Output the (X, Y) coordinate of the center of the cell containing the given text.  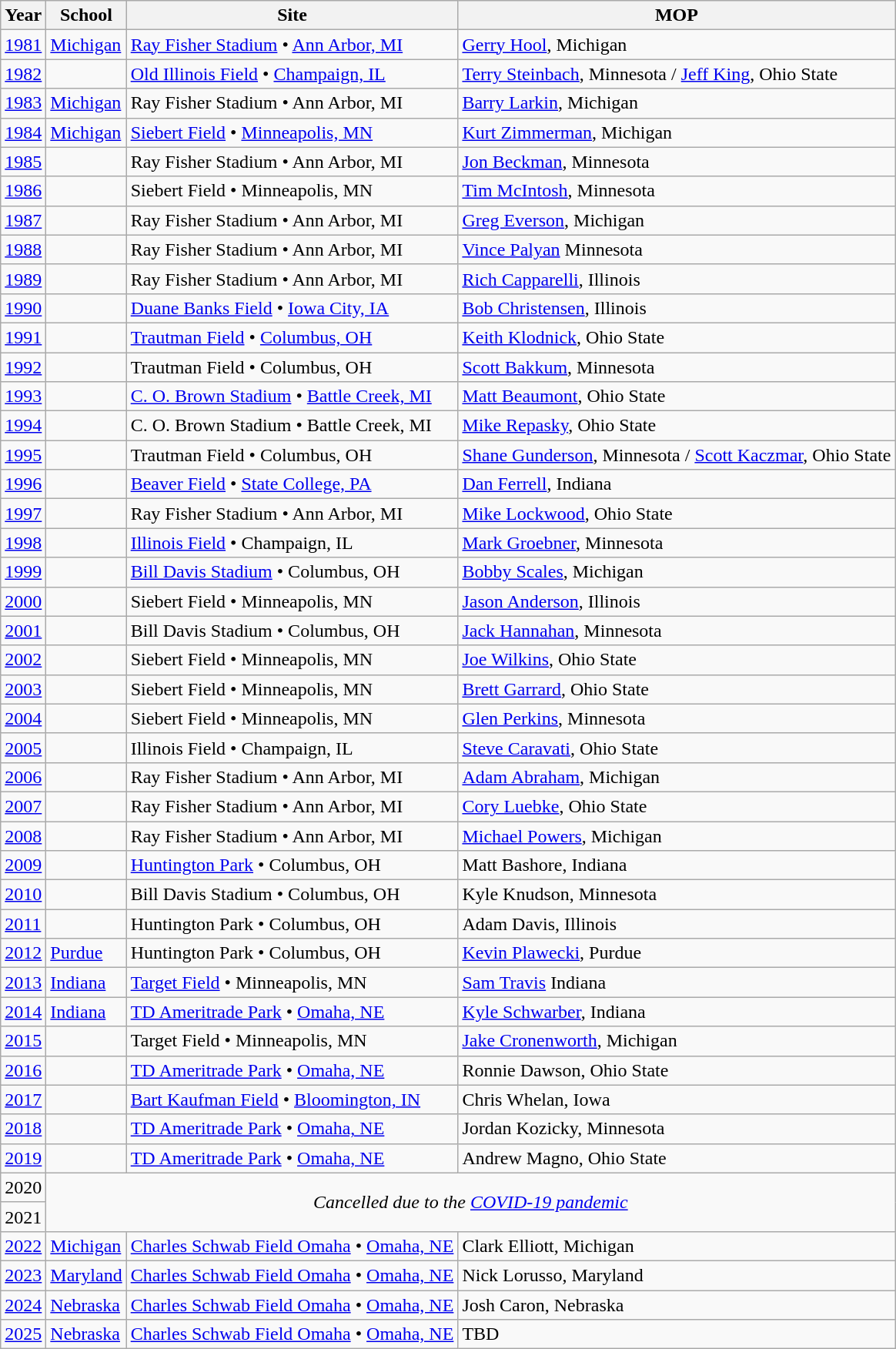
1991 (23, 337)
1982 (23, 74)
Sam Travis Indiana (677, 982)
2008 (23, 835)
2005 (23, 748)
Mike Lockwood, Ohio State (677, 514)
Bobby Scales, Michigan (677, 572)
2002 (23, 660)
Mike Repasky, Ohio State (677, 426)
Kyle Knudson, Minnesota (677, 895)
Matt Beaumont, Ohio State (677, 397)
1999 (23, 572)
1989 (23, 279)
Kyle Schwarber, Indiana (677, 1012)
Old Illinois Field • Champaign, IL (293, 74)
Ronnie Dawson, Ohio State (677, 1070)
Chris Whelan, Iowa (677, 1100)
2025 (23, 1334)
2006 (23, 777)
Vince Palyan Minnesota (677, 249)
1988 (23, 249)
1997 (23, 514)
2010 (23, 895)
1993 (23, 397)
Kurt Zimmerman, Michigan (677, 132)
1987 (23, 220)
Scott Bakkum, Minnesota (677, 367)
2019 (23, 1158)
MOP (677, 15)
Terry Steinbach, Minnesota / Jeff King, Ohio State (677, 74)
2017 (23, 1100)
2022 (23, 1246)
Bart Kaufman Field • Bloomington, IN (293, 1100)
Dan Ferrell, Indiana (677, 484)
1998 (23, 543)
2018 (23, 1129)
Cancelled due to the COVID-19 pandemic (471, 1202)
1981 (23, 45)
Kevin Plawecki, Purdue (677, 953)
TBD (677, 1334)
Jon Beckman, Minnesota (677, 162)
Year (23, 15)
2000 (23, 601)
1992 (23, 367)
2024 (23, 1305)
2020 (23, 1187)
Adam Davis, Illinois (677, 924)
School (86, 15)
2004 (23, 718)
1996 (23, 484)
Keith Klodnick, Ohio State (677, 337)
2016 (23, 1070)
2011 (23, 924)
2003 (23, 689)
1984 (23, 132)
Maryland (86, 1275)
Jack Hannahan, Minnesota (677, 631)
Site (293, 15)
Michael Powers, Michigan (677, 835)
2014 (23, 1012)
Jason Anderson, Illinois (677, 601)
1990 (23, 308)
Beaver Field • State College, PA (293, 484)
Jordan Kozicky, Minnesota (677, 1129)
2012 (23, 953)
2001 (23, 631)
Matt Bashore, Indiana (677, 865)
Bob Christensen, Illinois (677, 308)
Nick Lorusso, Maryland (677, 1275)
1995 (23, 455)
Glen Perkins, Minnesota (677, 718)
Josh Caron, Nebraska (677, 1305)
Shane Gunderson, Minnesota / Scott Kaczmar, Ohio State (677, 455)
Gerry Hool, Michigan (677, 45)
2009 (23, 865)
1986 (23, 191)
2023 (23, 1275)
Cory Luebke, Ohio State (677, 806)
Jake Cronenworth, Michigan (677, 1041)
1985 (23, 162)
Barry Larkin, Michigan (677, 103)
Mark Groebner, Minnesota (677, 543)
Brett Garrard, Ohio State (677, 689)
Andrew Magno, Ohio State (677, 1158)
Steve Caravati, Ohio State (677, 748)
1983 (23, 103)
Greg Everson, Michigan (677, 220)
Tim McIntosh, Minnesota (677, 191)
2013 (23, 982)
2007 (23, 806)
Rich Capparelli, Illinois (677, 279)
Purdue (86, 953)
2015 (23, 1041)
Clark Elliott, Michigan (677, 1246)
Joe Wilkins, Ohio State (677, 660)
1994 (23, 426)
Adam Abraham, Michigan (677, 777)
2021 (23, 1217)
Duane Banks Field • Iowa City, IA (293, 308)
